From the cell containing the given text, extract its center point as [x, y] coordinate. 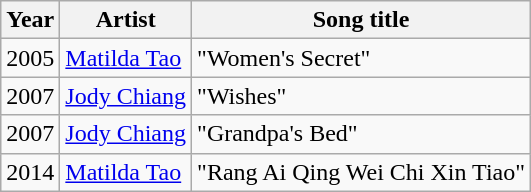
"Women's Secret" [362, 58]
2005 [30, 58]
2014 [30, 172]
"Wishes" [362, 96]
Artist [126, 20]
"Rang Ai Qing Wei Chi Xin Tiao" [362, 172]
"Grandpa's Bed" [362, 134]
Song title [362, 20]
Year [30, 20]
